Identify which cell holds the provided text, then report its (X, Y) central coordinate. 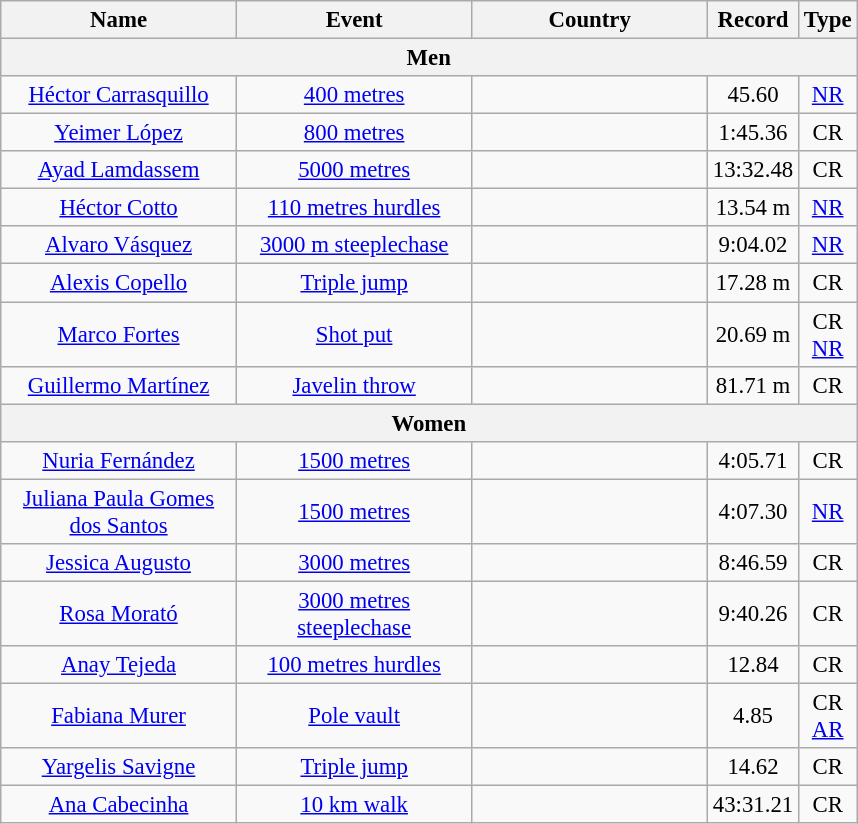
Country (590, 20)
Héctor Cotto (119, 208)
Women (429, 423)
Type (828, 20)
14.62 (754, 767)
43:31.21 (754, 805)
3000 m steeplechase (354, 245)
13:32.48 (754, 170)
Event (354, 20)
400 metres (354, 95)
Marco Fortes (119, 334)
45.60 (754, 95)
800 metres (354, 133)
Men (429, 58)
100 metres hurdles (354, 665)
9:40.26 (754, 614)
9:04.02 (754, 245)
12.84 (754, 665)
Ayad Lamdassem (119, 170)
Héctor Carrasquillo (119, 95)
3000 metres steeplechase (354, 614)
Shot put (354, 334)
5000 metres (354, 170)
Nuria Fernández (119, 460)
Guillermo Martínez (119, 385)
CRAR (828, 716)
Anay Tejeda (119, 665)
Alvaro Vásquez (119, 245)
3000 metres (354, 563)
Name (119, 20)
13.54 m (754, 208)
110 metres hurdles (354, 208)
4.85 (754, 716)
20.69 m (754, 334)
Rosa Morató (119, 614)
Alexis Copello (119, 283)
Yeimer López (119, 133)
CR NR (828, 334)
81.71 m (754, 385)
17.28 m (754, 283)
Record (754, 20)
4:05.71 (754, 460)
Yargelis Savigne (119, 767)
Fabiana Murer (119, 716)
10 km walk (354, 805)
Jessica Augusto (119, 563)
1:45.36 (754, 133)
Javelin throw (354, 385)
Juliana Paula Gomes dos Santos (119, 512)
8:46.59 (754, 563)
Ana Cabecinha (119, 805)
Pole vault (354, 716)
4:07.30 (754, 512)
